From the cell containing the given text, extract its center point as [X, Y] coordinate. 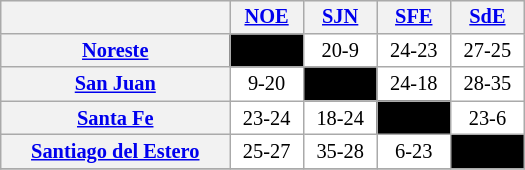
28-35 [488, 84]
9-20 [267, 84]
24-23 [414, 51]
Noreste [116, 51]
35-28 [340, 152]
18-24 [340, 118]
SJN [340, 17]
San Juan [116, 84]
27-25 [488, 51]
NOE [267, 17]
Santa Fe [116, 118]
24-18 [414, 84]
SFE [414, 17]
20-9 [340, 51]
6-23 [414, 152]
Santiago del Estero [116, 152]
23-24 [267, 118]
25-27 [267, 152]
SdE [488, 17]
23-6 [488, 118]
